Determine the [X, Y] coordinate at the center of the cell enclosing the given text.  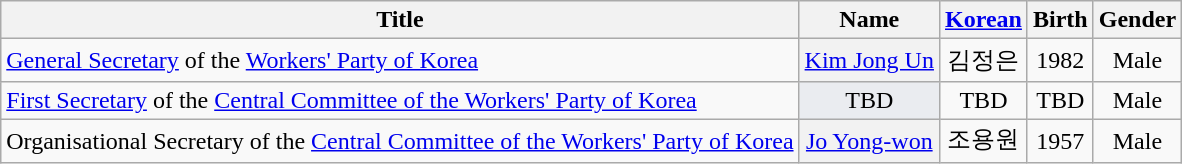
Kim Jong Un [869, 60]
General Secretary of the Workers' Party of Korea [400, 60]
조용원 [983, 140]
Birth [1060, 20]
Title [400, 20]
Korean [983, 20]
First Secretary of the Central Committee of the Workers' Party of Korea [400, 100]
Jo Yong-won [869, 140]
1957 [1060, 140]
1982 [1060, 60]
김정은 [983, 60]
Gender [1137, 20]
Name [869, 20]
Organisational Secretary of the Central Committee of the Workers' Party of Korea [400, 140]
